Find where the given text appears and provide that cell's center as (X, Y) coordinate. 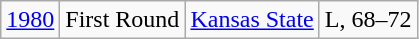
Kansas State (252, 20)
1980 (30, 20)
First Round (122, 20)
L, 68–72 (368, 20)
